Return the (x, y) coordinate for the center point of the cell that contains the specified text.  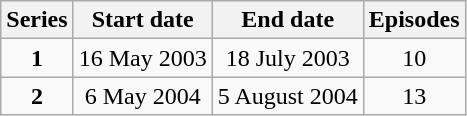
5 August 2004 (288, 96)
13 (414, 96)
16 May 2003 (142, 58)
Episodes (414, 20)
10 (414, 58)
2 (37, 96)
1 (37, 58)
18 July 2003 (288, 58)
Start date (142, 20)
6 May 2004 (142, 96)
End date (288, 20)
Series (37, 20)
